Identify which cell holds the provided text, then report its [x, y] central coordinate. 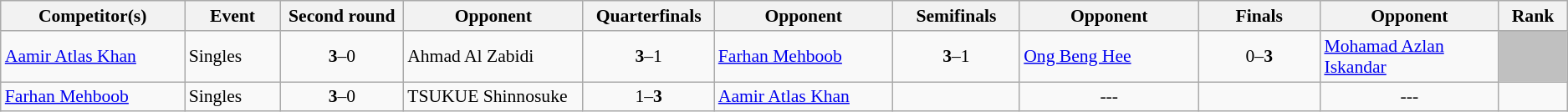
Event [232, 16]
Semifinals [957, 16]
Finals [1259, 16]
1–3 [648, 97]
Ahmad Al Zabidi [493, 57]
Quarterfinals [648, 16]
Ong Beng Hee [1109, 57]
Competitor(s) [93, 16]
0–3 [1259, 57]
Second round [341, 16]
Rank [1532, 16]
Mohamad Azlan Iskandar [1409, 57]
TSUKUE Shinnosuke [493, 97]
